Return (x, y) of the center of cell containing provided text 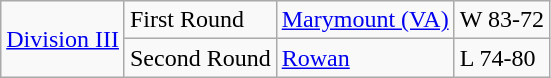
Second Round (200, 58)
Rowan (365, 58)
W 83-72 (502, 20)
Marymount (VA) (365, 20)
First Round (200, 20)
L 74-80 (502, 58)
Division III (63, 39)
